Search for the cell housing the specified text and yield its [x, y] center coordinate. 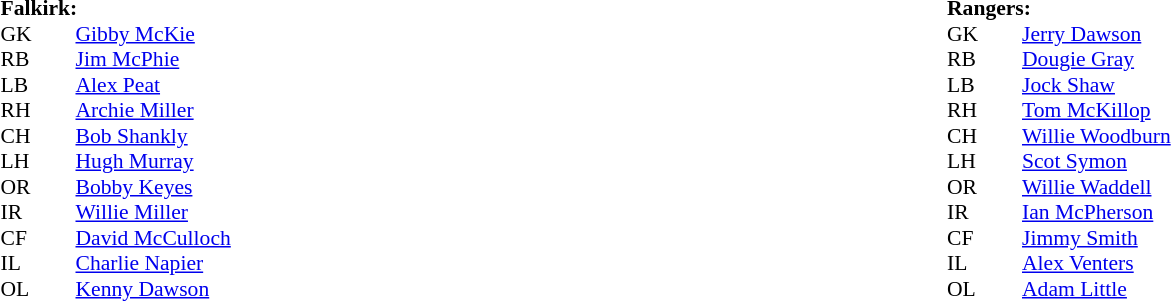
Willie Waddell [1096, 187]
Alex Venters [1096, 263]
Willie Woodburn [1096, 136]
Alex Peat [154, 85]
Archie Miller [154, 111]
Ian McPherson [1096, 213]
Jimmy Smith [1096, 238]
Willie Miller [154, 213]
Jock Shaw [1096, 85]
Bobby Keyes [154, 187]
Charlie Napier [154, 263]
Bob Shankly [154, 136]
Hugh Murray [154, 161]
Dougie Gray [1096, 59]
Tom McKillop [1096, 111]
Jerry Dawson [1096, 34]
Gibby McKie [154, 34]
Scot Symon [1096, 161]
Jim McPhie [154, 59]
David McCulloch [154, 238]
